Return (X, Y) of the center of cell containing provided text 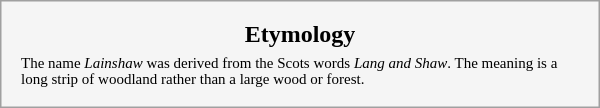
Etymology (300, 35)
The name Lainshaw was derived from the Scots words Lang and Shaw. The meaning is a long strip of woodland rather than a large wood or forest. (300, 70)
